From the cell containing the given text, extract its center point as (X, Y) coordinate. 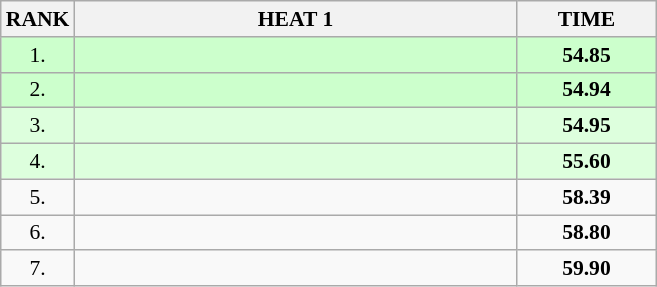
59.90 (587, 269)
7. (38, 269)
58.80 (587, 233)
1. (38, 55)
RANK (38, 19)
3. (38, 126)
4. (38, 162)
54.85 (587, 55)
2. (38, 90)
58.39 (587, 197)
6. (38, 233)
HEAT 1 (295, 19)
54.94 (587, 90)
5. (38, 197)
54.95 (587, 126)
55.60 (587, 162)
TIME (587, 19)
